Extract the [X, Y] coordinate from the center of the cell holding the provided text.  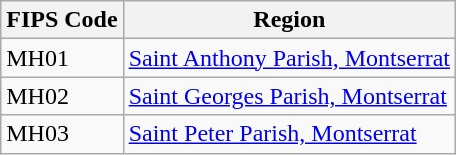
FIPS Code [62, 20]
Region [289, 20]
Saint Anthony Parish, Montserrat [289, 58]
Saint Georges Parish, Montserrat [289, 96]
MH03 [62, 134]
MH02 [62, 96]
Saint Peter Parish, Montserrat [289, 134]
MH01 [62, 58]
